Identify which cell holds the provided text, then report its (X, Y) central coordinate. 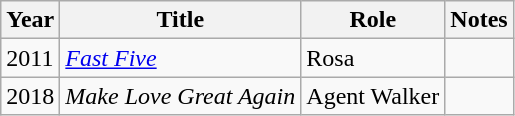
2011 (30, 58)
Role (373, 20)
Agent Walker (373, 96)
Notes (479, 20)
2018 (30, 96)
Title (180, 20)
Fast Five (180, 58)
Rosa (373, 58)
Year (30, 20)
Make Love Great Again (180, 96)
